Output the [x, y] coordinate of the center of the cell containing the given text.  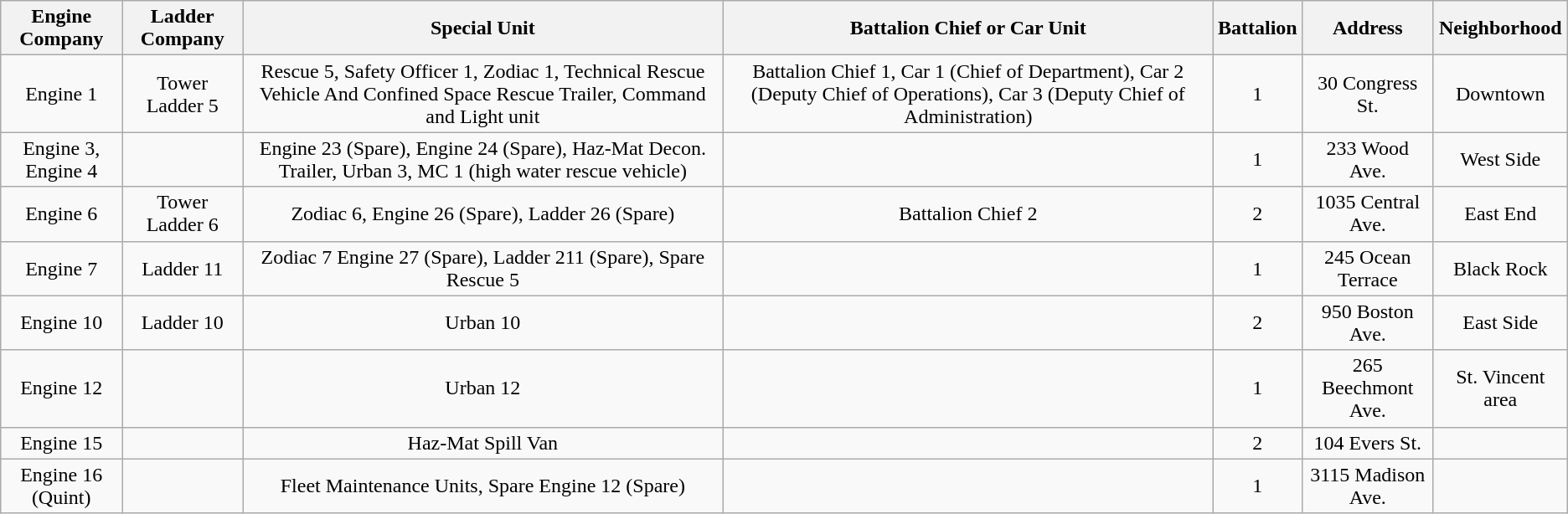
West Side [1500, 159]
Engine Company [62, 28]
Neighborhood [1500, 28]
Engine 3, Engine 4 [62, 159]
233 Wood Ave. [1367, 159]
950 Boston Ave. [1367, 323]
104 Evers St. [1367, 443]
245 Ocean Terrace [1367, 268]
265 Beechmont Ave. [1367, 388]
Battalion [1257, 28]
St. Vincent area [1500, 388]
Engine 7 [62, 268]
Ladder Company [183, 28]
Special Unit [482, 28]
Haz-Mat Spill Van [482, 443]
Engine 16 (Quint) [62, 486]
Zodiac 6, Engine 26 (Spare), Ladder 26 (Spare) [482, 214]
Tower Ladder 5 [183, 94]
Urban 12 [482, 388]
Battalion Chief 1, Car 1 (Chief of Department), Car 2 (Deputy Chief of Operations), Car 3 (Deputy Chief of Administration) [968, 94]
Engine 10 [62, 323]
Rescue 5, Safety Officer 1, Zodiac 1, Technical Rescue Vehicle And Confined Space Rescue Trailer, Command and Light unit [482, 94]
Fleet Maintenance Units, Spare Engine 12 (Spare) [482, 486]
Ladder 10 [183, 323]
Engine 23 (Spare), Engine 24 (Spare), Haz-Mat Decon. Trailer, Urban 3, MC 1 (high water rescue vehicle) [482, 159]
1035 Central Ave. [1367, 214]
Engine 15 [62, 443]
Urban 10 [482, 323]
Engine 1 [62, 94]
30 Congress St. [1367, 94]
Downtown [1500, 94]
Battalion Chief or Car Unit [968, 28]
Black Rock [1500, 268]
Zodiac 7 Engine 27 (Spare), Ladder 211 (Spare), Spare Rescue 5 [482, 268]
Engine 12 [62, 388]
Tower Ladder 6 [183, 214]
Ladder 11 [183, 268]
3115 Madison Ave. [1367, 486]
Battalion Chief 2 [968, 214]
Engine 6 [62, 214]
East End [1500, 214]
East Side [1500, 323]
Address [1367, 28]
